Search for the cell housing the specified text and yield its [X, Y] center coordinate. 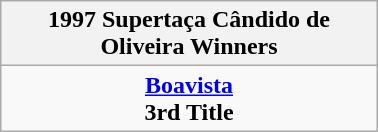
Boavista3rd Title [189, 98]
1997 Supertaça Cândido de Oliveira Winners [189, 34]
